Identify which cell holds the provided text, then report its (x, y) central coordinate. 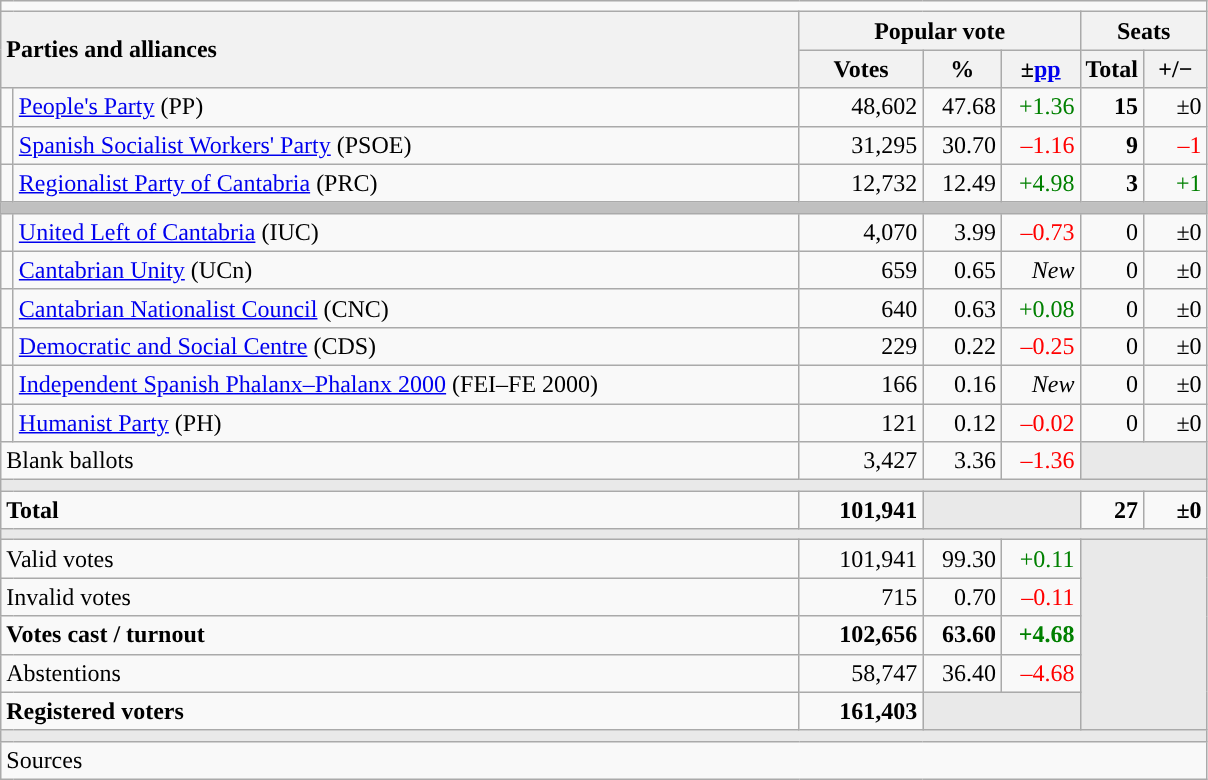
Sources (604, 760)
+4.68 (1040, 635)
3.36 (962, 461)
–1.36 (1040, 461)
+1.36 (1040, 107)
–0.25 (1040, 346)
% (962, 69)
Registered voters (400, 711)
47.68 (962, 107)
People's Party (PP) (406, 107)
4,070 (861, 232)
Cantabrian Unity (UCn) (406, 270)
48,602 (861, 107)
36.40 (962, 673)
30.70 (962, 145)
166 (861, 384)
–1 (1176, 145)
+1 (1176, 183)
Humanist Party (PH) (406, 423)
0.16 (962, 384)
–1.16 (1040, 145)
Seats (1144, 31)
715 (861, 597)
Blank ballots (400, 461)
Popular vote (940, 31)
0.70 (962, 597)
–0.02 (1040, 423)
58,747 (861, 673)
+0.08 (1040, 308)
3 (1112, 183)
United Left of Cantabria (IUC) (406, 232)
Independent Spanish Phalanx–Phalanx 2000 (FEI–FE 2000) (406, 384)
9 (1112, 145)
Regionalist Party of Cantabria (PRC) (406, 183)
Abstentions (400, 673)
15 (1112, 107)
63.60 (962, 635)
+0.11 (1040, 559)
99.30 (962, 559)
Votes (861, 69)
–4.68 (1040, 673)
121 (861, 423)
–0.73 (1040, 232)
+/− (1176, 69)
229 (861, 346)
161,403 (861, 711)
–0.11 (1040, 597)
Votes cast / turnout (400, 635)
0.63 (962, 308)
12.49 (962, 183)
+4.98 (1040, 183)
±pp (1040, 69)
Parties and alliances (400, 50)
640 (861, 308)
102,656 (861, 635)
Invalid votes (400, 597)
Democratic and Social Centre (CDS) (406, 346)
12,732 (861, 183)
0.65 (962, 270)
3,427 (861, 461)
0.22 (962, 346)
Spanish Socialist Workers' Party (PSOE) (406, 145)
31,295 (861, 145)
0.12 (962, 423)
27 (1112, 510)
Valid votes (400, 559)
659 (861, 270)
Cantabrian Nationalist Council (CNC) (406, 308)
3.99 (962, 232)
